Find where the given text appears and provide that cell's center as [x, y] coordinate. 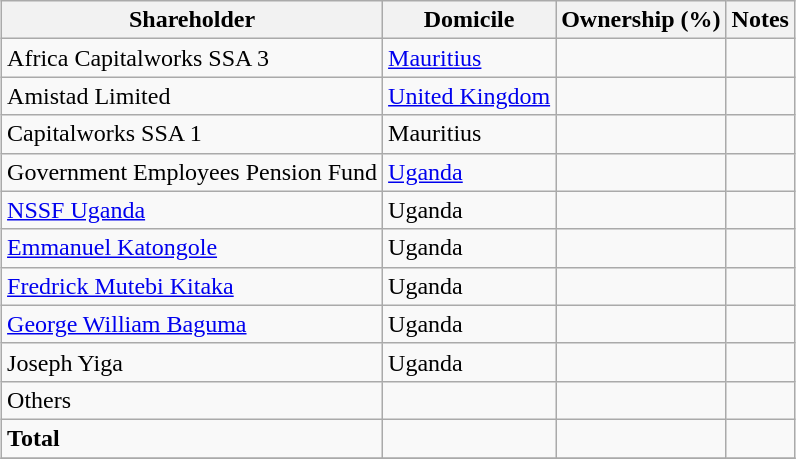
Government Employees Pension Fund [192, 172]
Notes [760, 20]
Capitalworks SSA 1 [192, 134]
Emmanuel Katongole [192, 248]
Domicile [470, 20]
Fredrick Mutebi Kitaka [192, 286]
Africa Capitalworks SSA 3 [192, 58]
Others [192, 400]
United Kingdom [470, 96]
Shareholder [192, 20]
Amistad Limited [192, 96]
Ownership (%) [641, 20]
Joseph Yiga [192, 362]
NSSF Uganda [192, 210]
Total [192, 438]
George William Baguma [192, 324]
